Scan for the cell matching the given text and deliver its (x, y) coordinate at center. 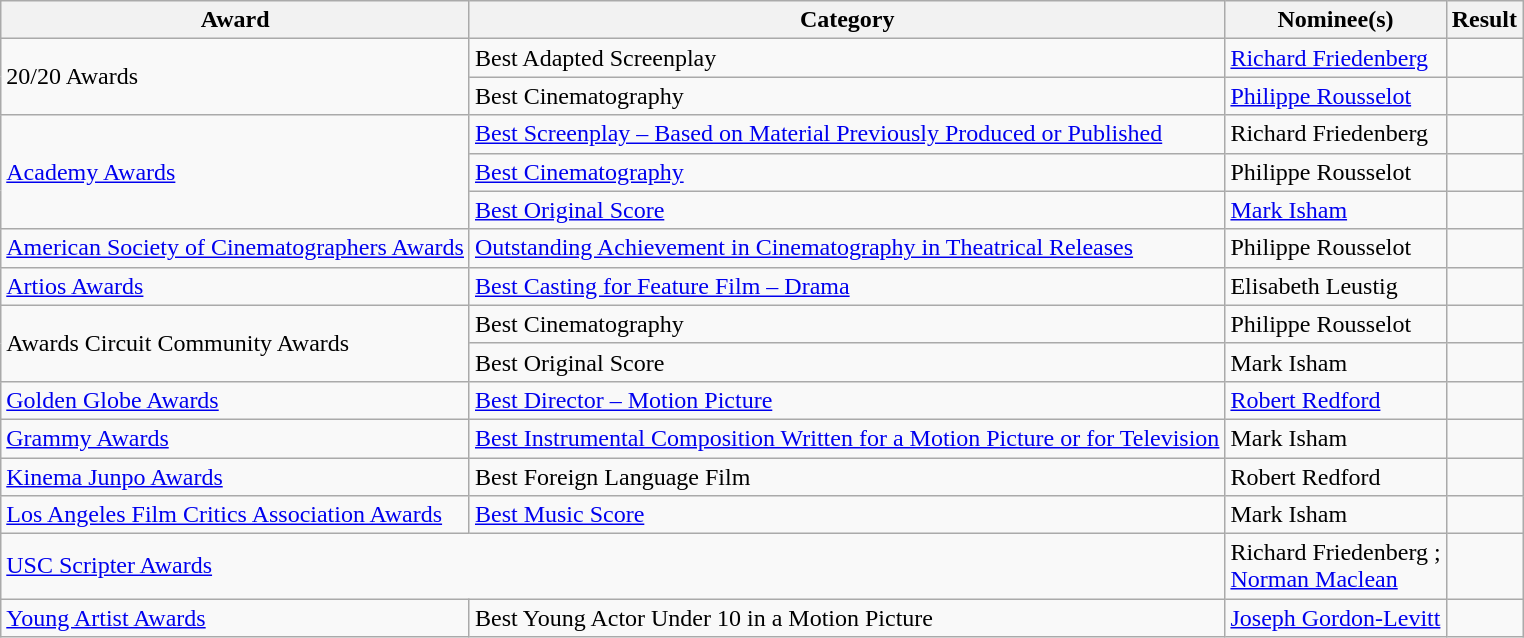
American Society of Cinematographers Awards (236, 248)
Grammy Awards (236, 438)
Best Director – Motion Picture (846, 400)
USC Scripter Awards (613, 566)
Golden Globe Awards (236, 400)
Elisabeth Leustig (1336, 286)
20/20 Awards (236, 77)
Best Casting for Feature Film – Drama (846, 286)
Best Screenplay – Based on Material Previously Produced or Published (846, 134)
Academy Awards (236, 172)
Awards Circuit Community Awards (236, 343)
Young Artist Awards (236, 618)
Kinema Junpo Awards (236, 477)
Best Young Actor Under 10 in a Motion Picture (846, 618)
Best Adapted Screenplay (846, 58)
Award (236, 20)
Los Angeles Film Critics Association Awards (236, 515)
Result (1484, 20)
Best Music Score (846, 515)
Artios Awards (236, 286)
Richard Friedenberg ; Norman Maclean (1336, 566)
Best Instrumental Composition Written for a Motion Picture or for Television (846, 438)
Category (846, 20)
Joseph Gordon-Levitt (1336, 618)
Nominee(s) (1336, 20)
Best Foreign Language Film (846, 477)
Outstanding Achievement in Cinematography in Theatrical Releases (846, 248)
